Find where the given text appears and provide that cell's center as (X, Y) coordinate. 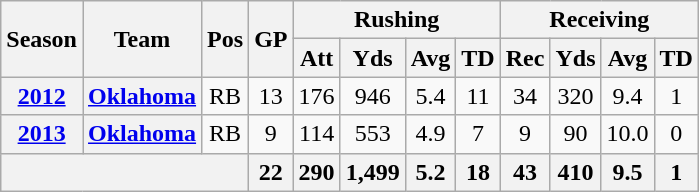
2012 (42, 96)
Team (142, 39)
114 (316, 134)
13 (271, 96)
290 (316, 172)
Att (316, 58)
11 (478, 96)
Rushing (396, 20)
410 (576, 172)
2013 (42, 134)
320 (576, 96)
946 (372, 96)
553 (372, 134)
9.4 (628, 96)
5.2 (430, 172)
90 (576, 134)
7 (478, 134)
176 (316, 96)
4.9 (430, 134)
9.5 (628, 172)
43 (525, 172)
Receiving (599, 20)
22 (271, 172)
Pos (226, 39)
0 (676, 134)
GP (271, 39)
Rec (525, 58)
10.0 (628, 134)
Season (42, 39)
5.4 (430, 96)
1,499 (372, 172)
34 (525, 96)
18 (478, 172)
